Pinpoint the cell where the given text exists, returning its [x, y] midpoint coordinate. 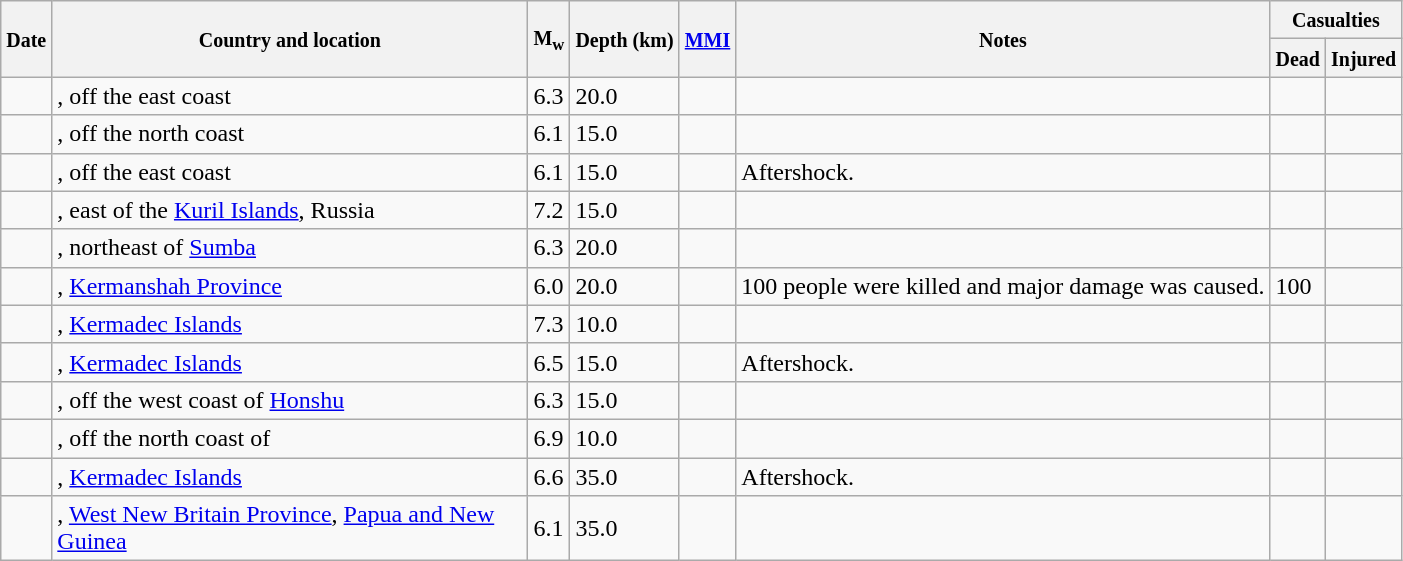
MMI [708, 39]
Mw [549, 39]
Casualties [1336, 20]
Date [26, 39]
Injured [1364, 58]
6.5 [549, 362]
6.0 [549, 286]
, off the north coast [290, 134]
, off the north coast of [290, 438]
, off the west coast of Honshu [290, 400]
7.2 [549, 210]
Dead [1298, 58]
, east of the Kuril Islands, Russia [290, 210]
100 [1298, 286]
100 people were killed and major damage was caused. [1003, 286]
Notes [1003, 39]
, northeast of Sumba [290, 248]
6.9 [549, 438]
7.3 [549, 324]
, Kermanshah Province [290, 286]
Depth (km) [624, 39]
Country and location [290, 39]
6.6 [549, 477]
, West New Britain Province, Papua and New Guinea [290, 528]
